Identify which cell holds the provided text, then report its [X, Y] central coordinate. 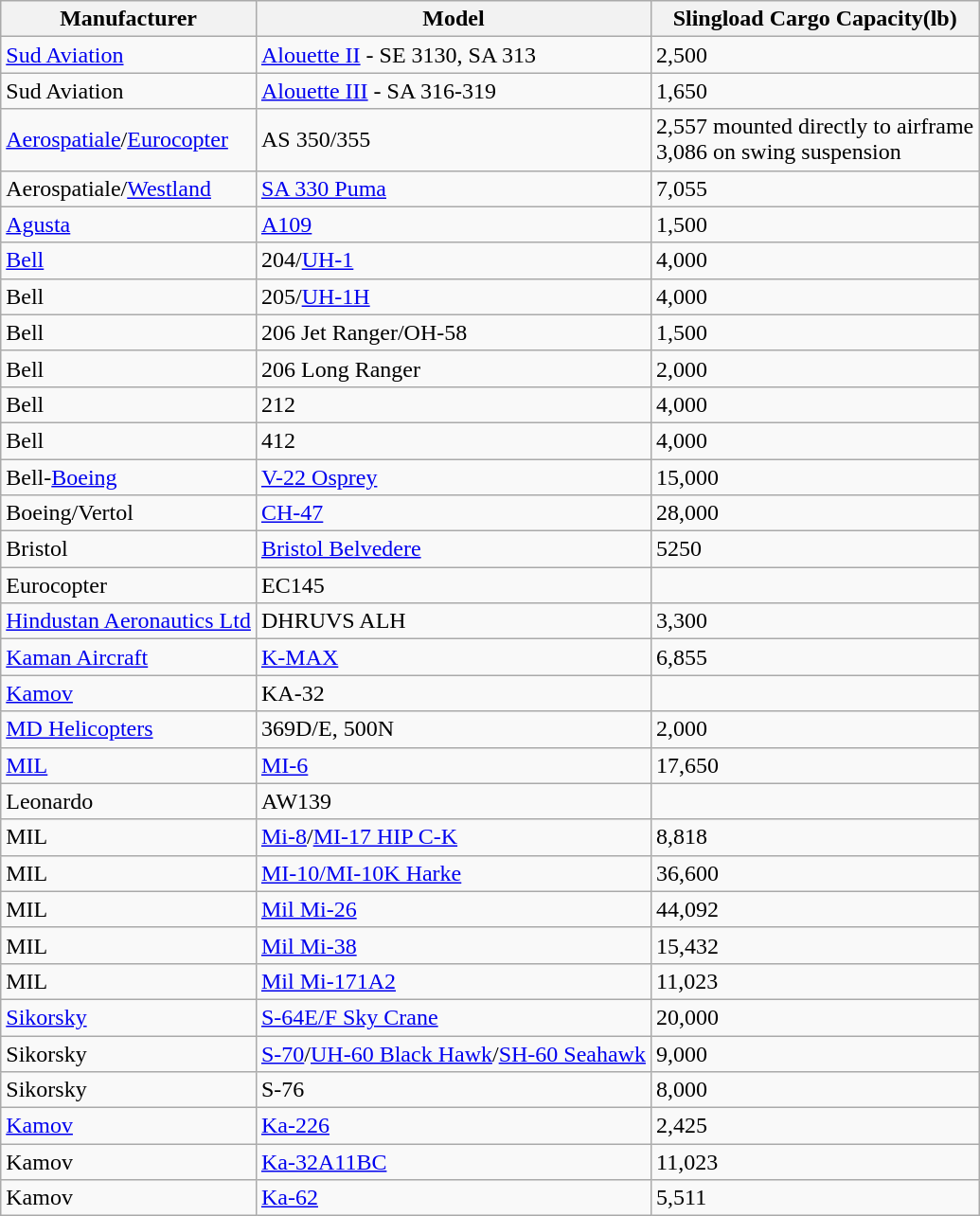
MI-10/MI-10K Harke [453, 873]
Slingload Cargo Capacity(lb) [814, 19]
8,000 [814, 1090]
9,000 [814, 1054]
Mil Mi-38 [453, 945]
8,818 [814, 837]
Ka-226 [453, 1126]
206 Long Ranger [453, 368]
Alouette III - SA 316-319 [453, 91]
Aerospatiale/Westland [129, 188]
412 [453, 440]
2,425 [814, 1126]
Bell-Boeing [129, 476]
44,092 [814, 909]
206 Jet Ranger/OH-58 [453, 332]
S-70/UH-60 Black Hawk/SH-60 Seahawk [453, 1054]
Agusta [129, 224]
3,300 [814, 621]
5,511 [814, 1198]
Ka-62 [453, 1198]
Kaman Aircraft [129, 657]
DHRUVS ALH [453, 621]
17,650 [814, 765]
2,557 mounted directly to airframe3,086 on swing suspension [814, 140]
Model [453, 19]
MI-6 [453, 765]
212 [453, 404]
CH-47 [453, 513]
V-22 Osprey [453, 476]
36,600 [814, 873]
AW139 [453, 801]
369D/E, 500N [453, 729]
Aerospatiale/Eurocopter [129, 140]
Mi-8/MI-17 HIP C-K [453, 837]
15,432 [814, 945]
Eurocopter [129, 585]
6,855 [814, 657]
20,000 [814, 1017]
Hindustan Aeronautics Ltd [129, 621]
Ka-32A11BC [453, 1162]
S-64E/F Sky Crane [453, 1017]
5250 [814, 549]
28,000 [814, 513]
KA-32 [453, 693]
Boeing/Vertol [129, 513]
K-MAX [453, 657]
7,055 [814, 188]
Mil Mi-171A2 [453, 981]
EC145 [453, 585]
S-76 [453, 1090]
Bristol Belvedere [453, 549]
MD Helicopters [129, 729]
Manufacturer [129, 19]
205/UH-1H [453, 296]
Alouette II - SE 3130, SA 313 [453, 55]
Bristol [129, 549]
204/UH-1 [453, 260]
1,650 [814, 91]
SA 330 Puma [453, 188]
Mil Mi-26 [453, 909]
2,500 [814, 55]
AS 350/355 [453, 140]
15,000 [814, 476]
A109 [453, 224]
Leonardo [129, 801]
